Capture the cell that displays the provided text and extract its (x, y) central coordinate. 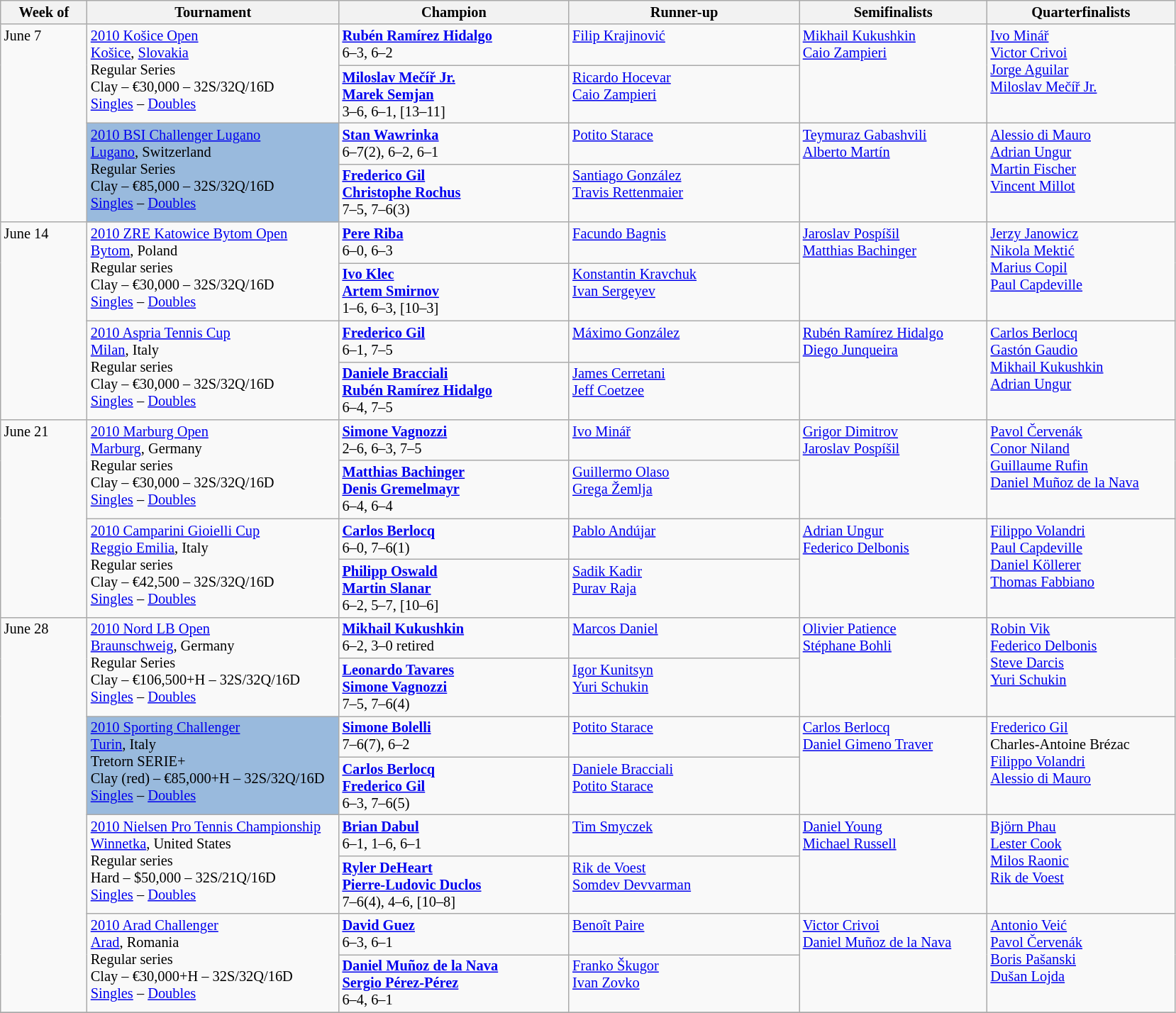
2010 BSI Challenger Lugano Lugano, SwitzerlandRegular Series Clay – €85,000 – 32S/32Q/16DSingles – Doubles (213, 172)
June 14 (44, 321)
Tim Smyczek (684, 835)
Facundo Bagnis (684, 243)
Brian Dabul6–1, 1–6, 6–1 (454, 835)
Quarterfinalists (1081, 12)
Simone Bolelli7–6(7), 6–2 (454, 736)
Ivo Minář Victor Crivoi Jorge Aguilar Miloslav Mečíř Jr. (1081, 74)
Máximo González (684, 341)
Ivo Klec Artem Smirnov1–6, 6–3, [10–3] (454, 292)
Björn Phau Lester Cook Milos Raonic Rik de Voest (1081, 864)
Santiago González Travis Rettenmaier (684, 193)
Pere Riba6–0, 6–3 (454, 243)
Champion (454, 12)
Frederico Gil6–1, 7–5 (454, 341)
Adrian Ungur Federico Delbonis (894, 568)
Rik de Voest Somdev Devvarman (684, 885)
Daniel Muñoz de la Nava Sergio Pérez-Pérez6–4, 6–1 (454, 983)
Alessio di Mauro Adrian Ungur Martin Fischer Vincent Millot (1081, 172)
Leonardo Tavares Simone Vagnozzi7–5, 7–6(4) (454, 687)
Carlos Berlocq6–0, 7–6(1) (454, 539)
Jerzy Janowicz Nikola Mektić Marius Copil Paul Capdeville (1081, 271)
Guillermo Olaso Grega Žemlja (684, 489)
2010 Nord LB Open Braunschweig, GermanyRegular SeriesClay – €106,500+H – 32S/32Q/16DSingles – Doubles (213, 667)
Ivo Minář (684, 440)
Mikhail Kukushkin Caio Zampieri (894, 74)
Teymuraz Gabashvili Alberto Martín (894, 172)
Marcos Daniel (684, 638)
Semifinalists (894, 12)
June 21 (44, 518)
2010 Sporting Challenger Turin, ItalyTretorn SERIE+Clay (red) – €85,000+H – 32S/32Q/16DSingles – Doubles (213, 765)
Daniel Young Michael Russell (894, 864)
Konstantin Kravchuk Ivan Sergeyev (684, 292)
Philipp Oswald Martin Slanar6–2, 5–7, [10–6] (454, 588)
Miloslav Mečíř Jr. Marek Semjan3–6, 6–1, [13–11] (454, 94)
Carlos Berlocq Frederico Gil6–3, 7–6(5) (454, 786)
Franko Škugor Ivan Zovko (684, 983)
Simone Vagnozzi2–6, 6–3, 7–5 (454, 440)
Sadik Kadir Purav Raja (684, 588)
2010 Nielsen Pro Tennis Championship Winnetka, United StatesRegular seriesHard – $50,000 – 32S/21Q/16DSingles – Doubles (213, 864)
Carlos Berlocq Daniel Gimeno Traver (894, 765)
Victor Crivoi Daniel Muñoz de la Nava (894, 963)
Pablo Andújar (684, 539)
2010 Košice OpenKošice, SlovakiaRegular Series Clay – €30,000 – 32S/32Q/16DSingles – Doubles (213, 74)
2010 Arad Challenger Arad, RomaniaRegular seriesClay – €30,000+H – 32S/32Q/16DSingles – Doubles (213, 963)
David Guez6–3, 6–1 (454, 934)
Carlos Berlocq Gastón Gaudio Mikhail Kukushkin Adrian Ungur (1081, 370)
Rubén Ramírez Hidalgo6–3, 6–2 (454, 45)
Daniele Bracciali Potito Starace (684, 786)
James Cerretani Jeff Coetzee (684, 391)
Ricardo Hocevar Caio Zampieri (684, 94)
Robin Vik Federico Delbonis Steve Darcis Yuri Schukin (1081, 667)
Ryler DeHeart Pierre-Ludovic Duclos7–6(4), 4–6, [10–8] (454, 885)
Filippo Volandri Paul Capdeville Daniel Köllerer Thomas Fabbiano (1081, 568)
Week of (44, 12)
2010 Marburg Open Marburg, GermanyRegular seriesClay – €30,000 – 32S/32Q/16DSingles – Doubles (213, 468)
Igor Kunitsyn Yuri Schukin (684, 687)
Benoît Paire (684, 934)
June 7 (44, 123)
2010 ZRE Katowice Bytom Open Bytom, PolandRegular seriesClay – €30,000 – 32S/32Q/16DSingles – Doubles (213, 271)
Mikhail Kukushkin6–2, 3–0 retired (454, 638)
2010 Camparini Gioielli Cup Reggio Emilia, ItalyRegular seriesClay – €42,500 – 32S/32Q/16DSingles – Doubles (213, 568)
Runner-up (684, 12)
Frederico Gil Charles-Antoine Brézac Filippo Volandri Alessio di Mauro (1081, 765)
2010 Aspria Tennis Cup Milan, ItalyRegular seriesClay – €30,000 – 32S/32Q/16DSingles – Doubles (213, 370)
Daniele Bracciali Rubén Ramírez Hidalgo6–4, 7–5 (454, 391)
Filip Krajinović (684, 45)
Pavol Červenák Conor Niland Guillaume Rufin Daniel Muñoz de la Nava (1081, 468)
Stan Wawrinka6–7(2), 6–2, 6–1 (454, 143)
June 28 (44, 814)
Tournament (213, 12)
Rubén Ramírez Hidalgo Diego Junqueira (894, 370)
Antonio Veić Pavol Červenák Boris Pašanski Dušan Lojda (1081, 963)
Frederico Gil Christophe Rochus7–5, 7–6(3) (454, 193)
Grigor Dimitrov Jaroslav Pospíšil (894, 468)
Jaroslav Pospíšil Matthias Bachinger (894, 271)
Olivier Patience Stéphane Bohli (894, 667)
Matthias Bachinger Denis Gremelmayr6–4, 6–4 (454, 489)
